Search for the cell housing the specified text and yield its [X, Y] center coordinate. 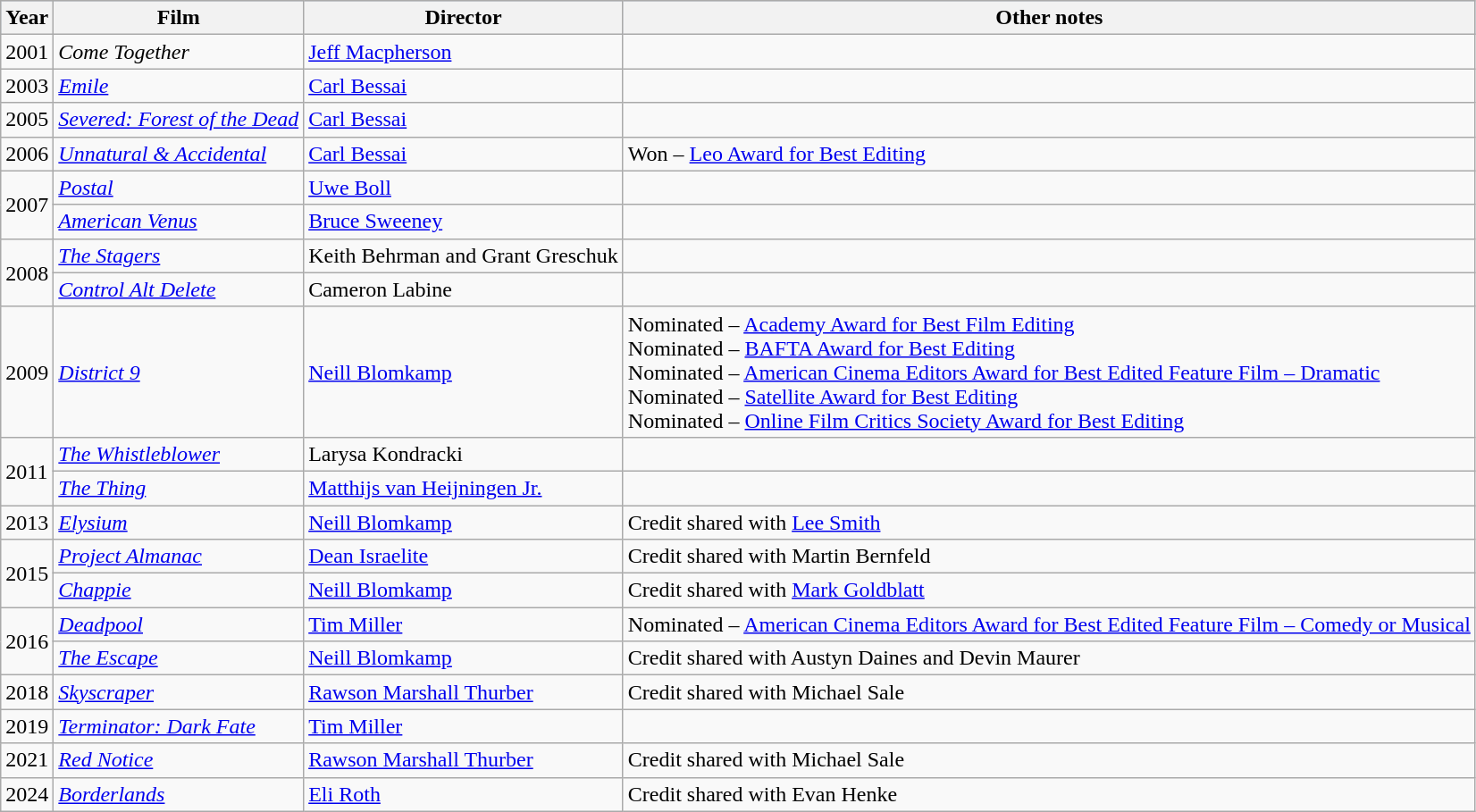
The Stagers [179, 255]
Elysium [179, 523]
Cameron Labine [464, 289]
Year [27, 18]
Nominated – American Cinema Editors Award for Best Edited Feature Film – Comedy or Musical [1049, 624]
Severed: Forest of the Dead [179, 120]
2006 [27, 154]
2018 [27, 692]
Terminator: Dark Fate [179, 726]
2016 [27, 641]
Come Together [179, 52]
Deadpool [179, 624]
2011 [27, 471]
Postal [179, 188]
District 9 [179, 372]
Director [464, 18]
Control Alt Delete [179, 289]
Uwe Boll [464, 188]
Skyscraper [179, 692]
Credit shared with Martin Bernfeld [1049, 557]
Jeff Macpherson [464, 52]
Project Almanac [179, 557]
American Venus [179, 222]
2003 [27, 86]
Credit shared with Lee Smith [1049, 523]
Dean Israelite [464, 557]
Credit shared with Mark Goldblatt [1049, 590]
Matthijs van Heijningen Jr. [464, 488]
Credit shared with Evan Henke [1049, 794]
Won – Leo Award for Best Editing [1049, 154]
The Escape [179, 658]
Chappie [179, 590]
Borderlands [179, 794]
2001 [27, 52]
The Whistleblower [179, 454]
2021 [27, 760]
Eli Roth [464, 794]
Emile [179, 86]
2008 [27, 272]
Unnatural & Accidental [179, 154]
2007 [27, 205]
2005 [27, 120]
2009 [27, 372]
2019 [27, 726]
The Thing [179, 488]
2013 [27, 523]
Credit shared with Austyn Daines and Devin Maurer [1049, 658]
Bruce Sweeney [464, 222]
Red Notice [179, 760]
Other notes [1049, 18]
2024 [27, 794]
Film [179, 18]
Larysa Kondracki [464, 454]
Keith Behrman and Grant Greschuk [464, 255]
2015 [27, 573]
